Determine the (X, Y) coordinate at the center of the cell enclosing the given text.  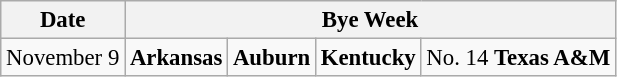
November 9 (63, 58)
No. 14 Texas A&M (518, 58)
Date (63, 20)
Bye Week (370, 20)
Auburn (272, 58)
Kentucky (368, 58)
Arkansas (176, 58)
